Detect which cell encompasses the target text, then output its (X, Y) center coordinate. 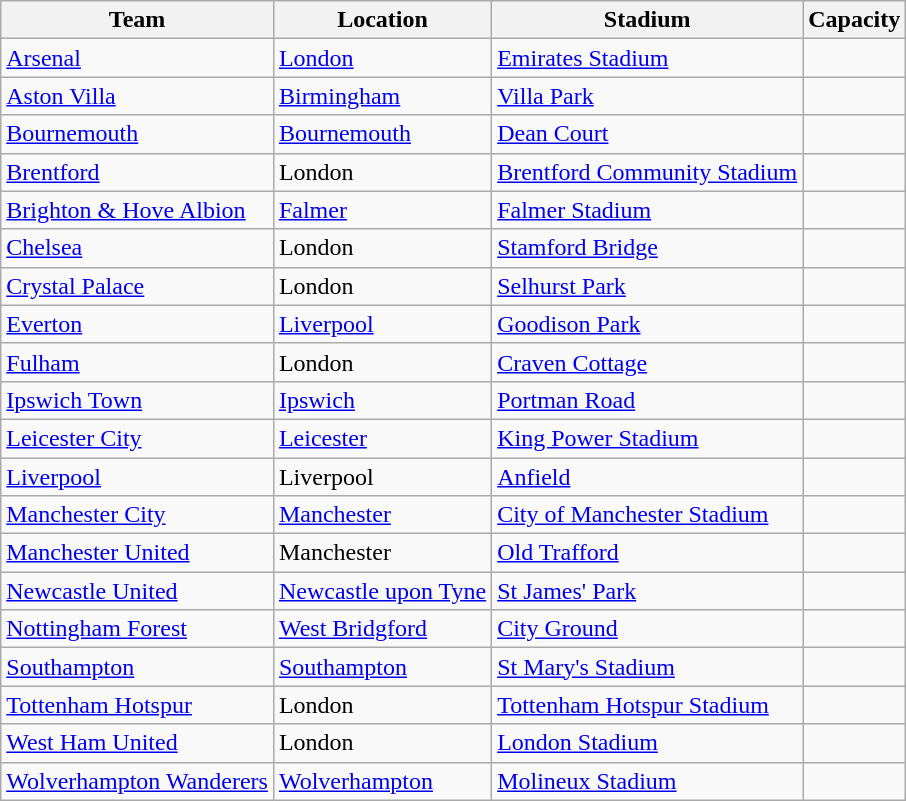
Arsenal (138, 58)
West Bridgford (382, 629)
Chelsea (138, 248)
City of Manchester Stadium (648, 515)
Brentford Community Stadium (648, 172)
Brentford (138, 172)
Manchester City (138, 515)
London Stadium (648, 743)
Emirates Stadium (648, 58)
Goodison Park (648, 324)
Leicester City (138, 438)
Newcastle United (138, 591)
St James' Park (648, 591)
Old Trafford (648, 553)
Dean Court (648, 134)
Nottingham Forest (138, 629)
Fulham (138, 362)
Anfield (648, 477)
Manchester United (138, 553)
Falmer Stadium (648, 210)
Team (138, 20)
Portman Road (648, 400)
Crystal Palace (138, 286)
Capacity (854, 20)
Aston Villa (138, 96)
Craven Cottage (648, 362)
Wolverhampton (382, 781)
Newcastle upon Tyne (382, 591)
Birmingham (382, 96)
Falmer (382, 210)
Selhurst Park (648, 286)
Tottenham Hotspur (138, 705)
Tottenham Hotspur Stadium (648, 705)
Molineux Stadium (648, 781)
Location (382, 20)
St Mary's Stadium (648, 667)
Wolverhampton Wanderers (138, 781)
King Power Stadium (648, 438)
Stamford Bridge (648, 248)
Brighton & Hove Albion (138, 210)
City Ground (648, 629)
Ipswich Town (138, 400)
Villa Park (648, 96)
Everton (138, 324)
West Ham United (138, 743)
Leicester (382, 438)
Stadium (648, 20)
Ipswich (382, 400)
